Scan for the cell matching the given text and deliver its (X, Y) coordinate at center. 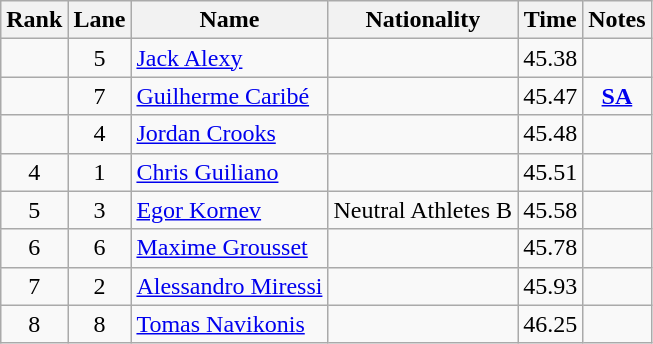
45.47 (550, 96)
Tomas Navikonis (230, 324)
Notes (617, 20)
Alessandro Miressi (230, 286)
45.93 (550, 286)
Nationality (423, 20)
45.51 (550, 172)
Name (230, 20)
Chris Guiliano (230, 172)
45.48 (550, 134)
Time (550, 20)
45.38 (550, 58)
Guilherme Caribé (230, 96)
46.25 (550, 324)
Neutral Athletes B (423, 210)
Maxime Grousset (230, 248)
45.58 (550, 210)
Rank (34, 20)
1 (100, 172)
Lane (100, 20)
3 (100, 210)
Jack Alexy (230, 58)
2 (100, 286)
SA (617, 96)
Egor Kornev (230, 210)
Jordan Crooks (230, 134)
45.78 (550, 248)
